Locate the cell with the specified text and output its (X, Y) center coordinate. 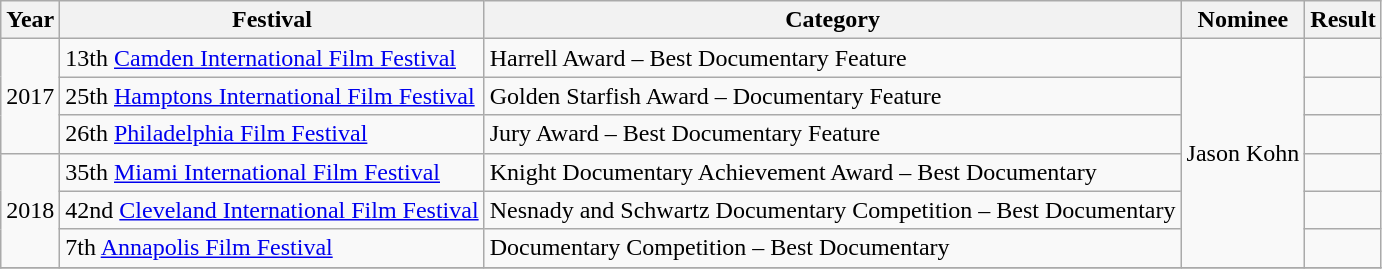
Golden Starfish Award – Documentary Feature (832, 96)
Documentary Competition – Best Documentary (832, 248)
Knight Documentary Achievement Award – Best Documentary (832, 172)
2017 (30, 96)
Nominee (1243, 20)
42nd Cleveland International Film Festival (272, 210)
25th Hamptons International Film Festival (272, 96)
35th Miami International Film Festival (272, 172)
Jury Award – Best Documentary Feature (832, 134)
13th Camden International Film Festival (272, 58)
Festival (272, 20)
2018 (30, 210)
Category (832, 20)
Year (30, 20)
26th Philadelphia Film Festival (272, 134)
Nesnady and Schwartz Documentary Competition – Best Documentary (832, 210)
Harrell Award – Best Documentary Feature (832, 58)
Result (1343, 20)
Jason Kohn (1243, 153)
7th Annapolis Film Festival (272, 248)
